Capture the cell that displays the provided text and extract its (x, y) central coordinate. 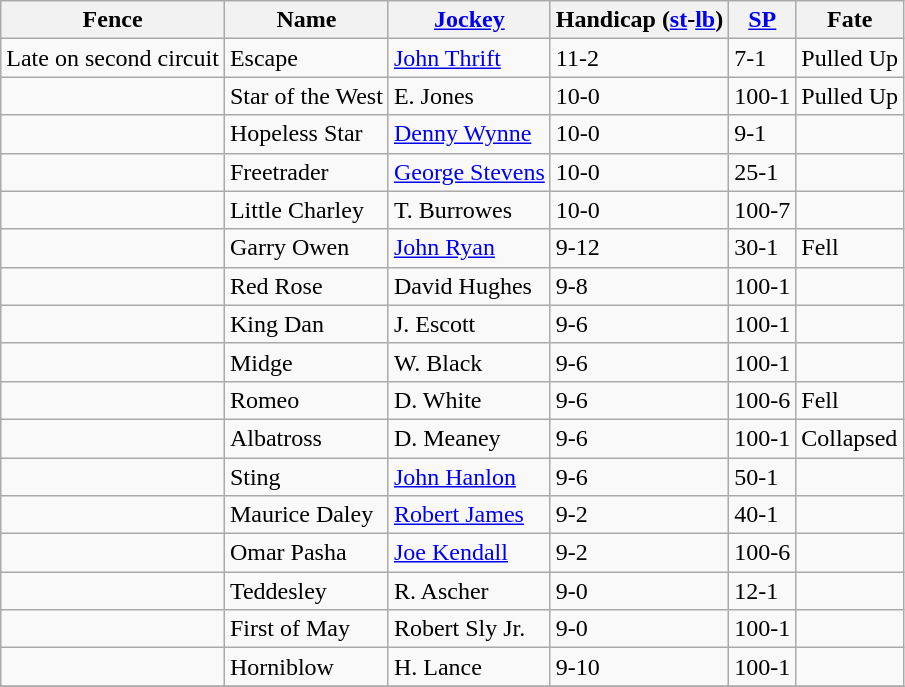
Robert Sly Jr. (469, 629)
Red Rose (306, 286)
Handicap (st-lb) (639, 20)
Collapsed (850, 438)
40-1 (762, 515)
David Hughes (469, 286)
9-10 (639, 667)
Escape (306, 58)
J. Escott (469, 324)
Fence (113, 20)
Romeo (306, 400)
D. Meaney (469, 438)
D. White (469, 400)
H. Lance (469, 667)
100-7 (762, 210)
R. Ascher (469, 591)
Star of the West (306, 96)
Name (306, 20)
9-12 (639, 248)
Maurice Daley (306, 515)
Freetrader (306, 172)
King Dan (306, 324)
30-1 (762, 248)
John Thrift (469, 58)
12-1 (762, 591)
Robert James (469, 515)
50-1 (762, 477)
Teddesley (306, 591)
Late on second circuit (113, 58)
25-1 (762, 172)
E. Jones (469, 96)
Omar Pasha (306, 553)
Jockey (469, 20)
11-2 (639, 58)
Albatross (306, 438)
Little Charley (306, 210)
9-8 (639, 286)
Sting (306, 477)
9-1 (762, 134)
John Ryan (469, 248)
Garry Owen (306, 248)
T. Burrowes (469, 210)
Denny Wynne (469, 134)
Horniblow (306, 667)
Midge (306, 362)
First of May (306, 629)
W. Black (469, 362)
John Hanlon (469, 477)
Fate (850, 20)
SP (762, 20)
Joe Kendall (469, 553)
George Stevens (469, 172)
Hopeless Star (306, 134)
7-1 (762, 58)
